Determine the [X, Y] coordinate at the center of the cell enclosing the given text.  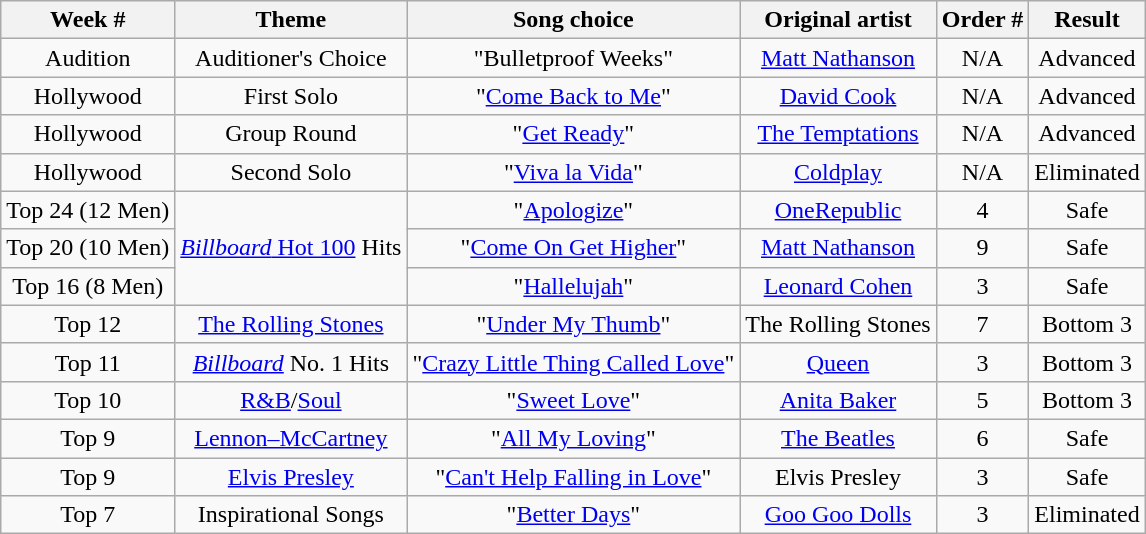
Result [1087, 20]
7 [982, 324]
OneRepublic [838, 210]
First Solo [291, 96]
Song choice [574, 20]
Order # [982, 20]
Top 24 (12 Men) [88, 210]
Top 11 [88, 362]
"All My Loving" [574, 438]
Inspirational Songs [291, 515]
"Viva la Vida" [574, 172]
"Better Days" [574, 515]
Leonard Cohen [838, 286]
Week # [88, 20]
"Hallelujah" [574, 286]
R&B/Soul [291, 400]
Top 7 [88, 515]
Queen [838, 362]
David Cook [838, 96]
"Get Ready" [574, 134]
"Under My Thumb" [574, 324]
The Temptations [838, 134]
Billboard Hot 100 Hits [291, 248]
5 [982, 400]
Top 10 [88, 400]
Audition [88, 58]
"Sweet Love" [574, 400]
Theme [291, 20]
Billboard No. 1 Hits [291, 362]
Coldplay [838, 172]
Goo Goo Dolls [838, 515]
The Beatles [838, 438]
Group Round [291, 134]
"Come On Get Higher" [574, 248]
"Crazy Little Thing Called Love" [574, 362]
Top 12 [88, 324]
4 [982, 210]
"Can't Help Falling in Love" [574, 477]
"Come Back to Me" [574, 96]
Anita Baker [838, 400]
9 [982, 248]
"Bulletproof Weeks" [574, 58]
Auditioner's Choice [291, 58]
"Apologize" [574, 210]
Top 16 (8 Men) [88, 286]
6 [982, 438]
Top 20 (10 Men) [88, 248]
Second Solo [291, 172]
Original artist [838, 20]
Lennon–McCartney [291, 438]
